Locate the cell with the specified text and output its [X, Y] center coordinate. 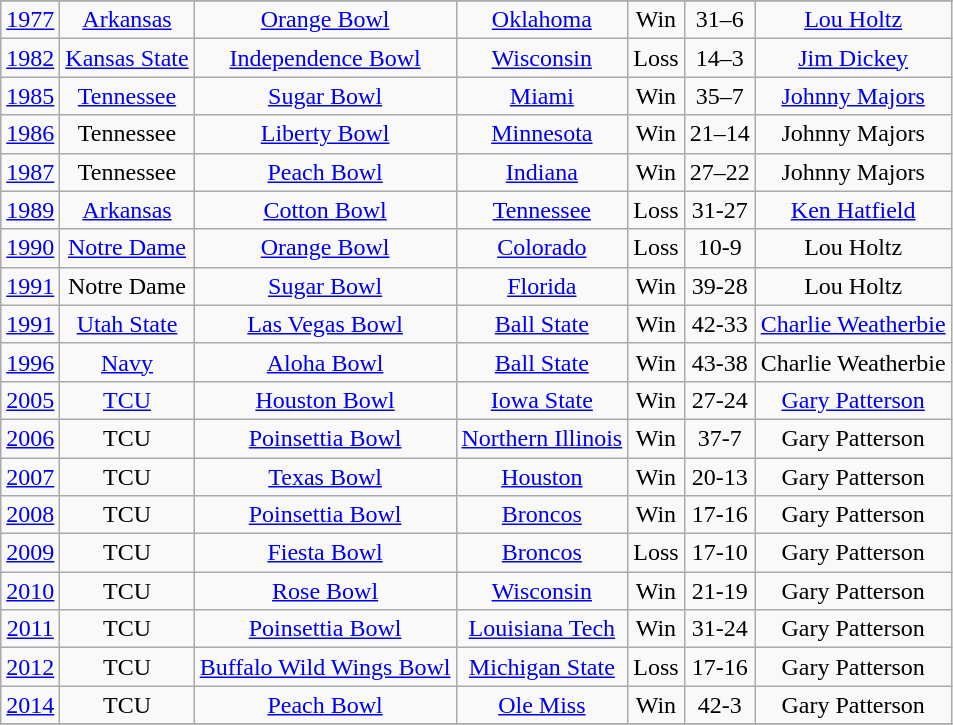
10-9 [720, 248]
31–6 [720, 20]
20-13 [720, 477]
1987 [30, 172]
31-24 [720, 629]
21–14 [720, 134]
Louisiana Tech [542, 629]
Michigan State [542, 667]
37-7 [720, 438]
2008 [30, 515]
2011 [30, 629]
27-24 [720, 400]
Indiana [542, 172]
Ole Miss [542, 705]
2009 [30, 553]
Rose Bowl [325, 591]
42-3 [720, 705]
2014 [30, 705]
Minnesota [542, 134]
39-28 [720, 286]
Kansas State [127, 58]
1986 [30, 134]
14–3 [720, 58]
Ken Hatfield [853, 210]
Colorado [542, 248]
2010 [30, 591]
1982 [30, 58]
2007 [30, 477]
Liberty Bowl [325, 134]
Buffalo Wild Wings Bowl [325, 667]
2005 [30, 400]
17-10 [720, 553]
43-38 [720, 362]
42-33 [720, 324]
Northern Illinois [542, 438]
Cotton Bowl [325, 210]
Houston [542, 477]
Jim Dickey [853, 58]
2012 [30, 667]
1990 [30, 248]
Aloha Bowl [325, 362]
1989 [30, 210]
2006 [30, 438]
31-27 [720, 210]
Iowa State [542, 400]
1996 [30, 362]
1985 [30, 96]
Navy [127, 362]
Independence Bowl [325, 58]
Houston Bowl [325, 400]
21-19 [720, 591]
27–22 [720, 172]
Utah State [127, 324]
1977 [30, 20]
Florida [542, 286]
Las Vegas Bowl [325, 324]
Oklahoma [542, 20]
35–7 [720, 96]
Miami [542, 96]
Texas Bowl [325, 477]
Fiesta Bowl [325, 553]
